Capture the cell that displays the provided text and extract its (x, y) central coordinate. 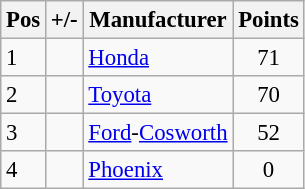
0 (268, 170)
71 (268, 58)
Manufacturer (158, 20)
1 (24, 58)
52 (268, 133)
Honda (158, 58)
2 (24, 95)
70 (268, 95)
3 (24, 133)
+/- (65, 20)
Toyota (158, 95)
Ford-Cosworth (158, 133)
Points (268, 20)
Phoenix (158, 170)
4 (24, 170)
Pos (24, 20)
